Capture the cell that displays the provided text and extract its [X, Y] central coordinate. 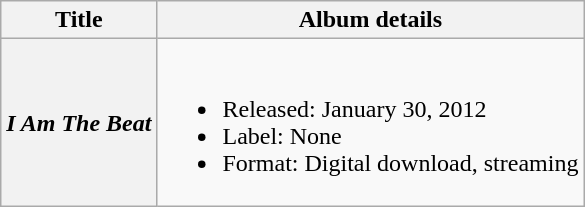
I Am The Beat [79, 122]
Album details [370, 20]
Released: January 30, 2012Label: NoneFormat: Digital download, streaming [370, 122]
Title [79, 20]
